Pinpoint the cell where the given text exists, returning its (x, y) midpoint coordinate. 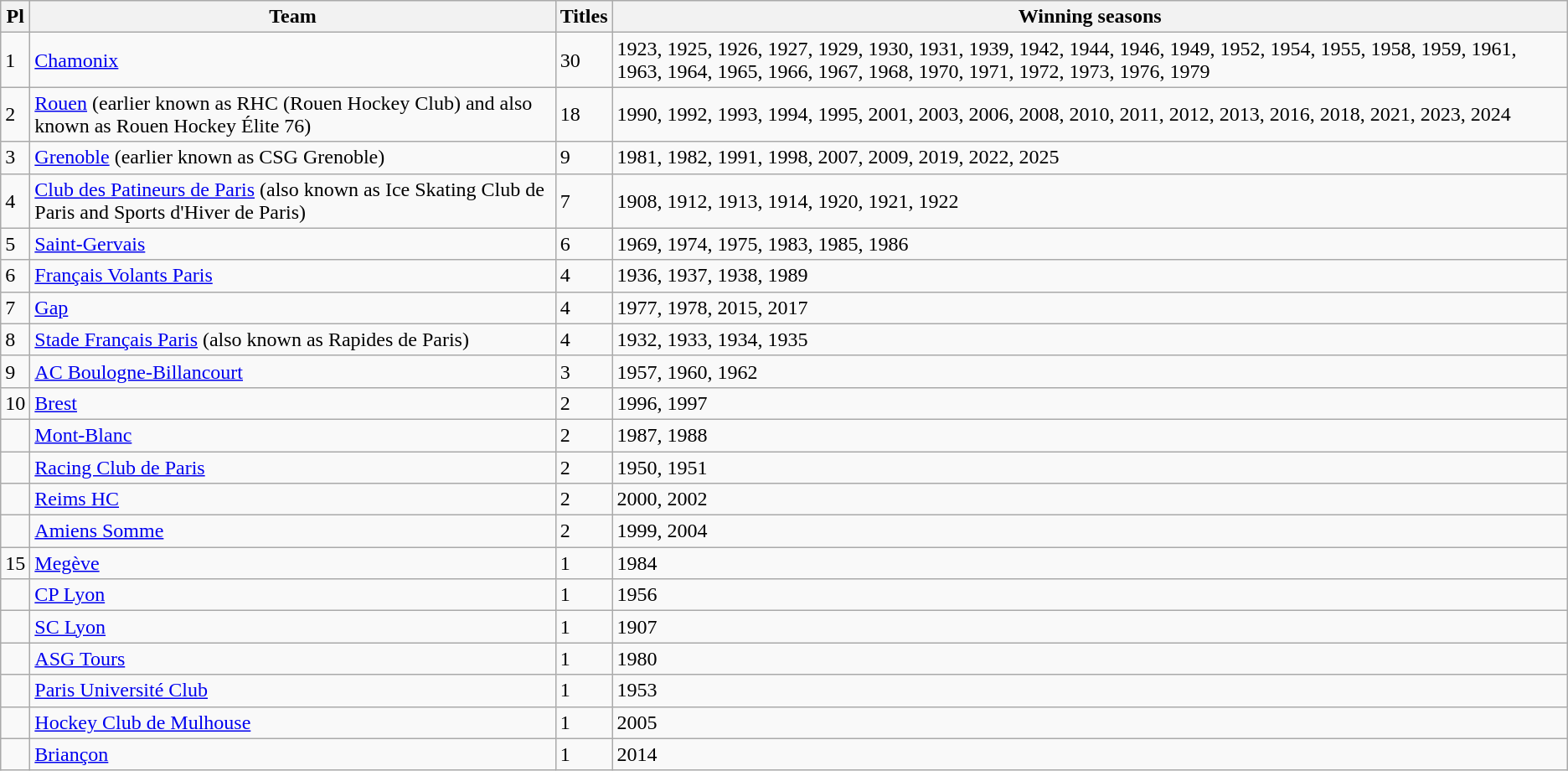
Mont-Blanc (293, 435)
Reims HC (293, 499)
1932, 1933, 1934, 1935 (1090, 339)
1969, 1974, 1975, 1983, 1985, 1986 (1090, 244)
2005 (1090, 722)
Megève (293, 563)
1956 (1090, 595)
18 (584, 114)
Club des Patineurs de Paris (also known as Ice Skating Club de Paris and Sports d'Hiver de Paris) (293, 201)
1957, 1960, 1962 (1090, 371)
1987, 1988 (1090, 435)
1980 (1090, 659)
Hockey Club de Mulhouse (293, 722)
1908, 1912, 1913, 1914, 1920, 1921, 1922 (1090, 201)
1977, 1978, 2015, 2017 (1090, 308)
5 (15, 244)
Chamonix (293, 60)
1999, 2004 (1090, 531)
15 (15, 563)
Rouen (earlier known as RHC (Rouen Hockey Club) and also known as Rouen Hockey Élite 76) (293, 114)
CP Lyon (293, 595)
30 (584, 60)
Winning seasons (1090, 17)
Amiens Somme (293, 531)
2000, 2002 (1090, 499)
SC Lyon (293, 627)
Stade Français Paris (also known as Rapides de Paris) (293, 339)
Brest (293, 403)
ASG Tours (293, 659)
Pl (15, 17)
1936, 1937, 1938, 1989 (1090, 276)
1950, 1951 (1090, 467)
8 (15, 339)
10 (15, 403)
1984 (1090, 563)
Titles (584, 17)
Gap (293, 308)
1981, 1982, 1991, 1998, 2007, 2009, 2019, 2022, 2025 (1090, 158)
AC Boulogne-Billancourt (293, 371)
1990, 1992, 1993, 1994, 1995, 2001, 2003, 2006, 2008, 2010, 2011, 2012, 2013, 2016, 2018, 2021, 2023, 2024 (1090, 114)
Saint-Gervais (293, 244)
1953 (1090, 691)
Team (293, 17)
1996, 1997 (1090, 403)
1907 (1090, 627)
Français Volants Paris (293, 276)
Grenoble (earlier known as CSG Grenoble) (293, 158)
2014 (1090, 754)
Paris Université Club (293, 691)
Briançon (293, 754)
Racing Club de Paris (293, 467)
